Locate the cell with the specified text and output its [x, y] center coordinate. 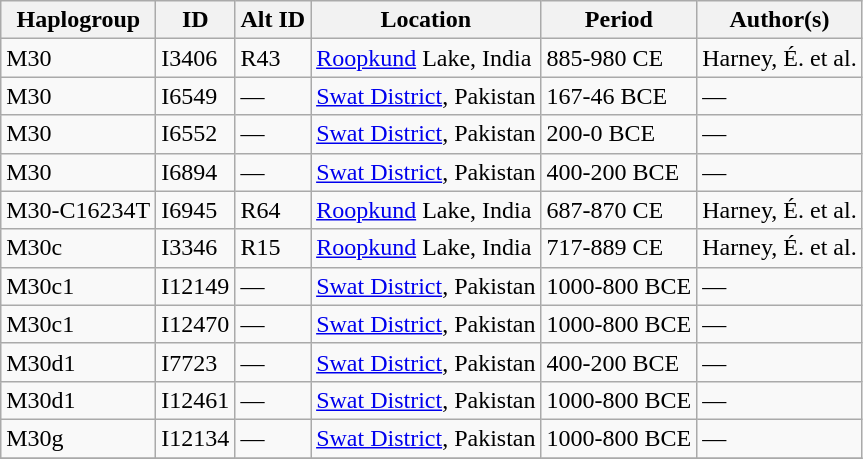
R15 [273, 248]
I12149 [196, 286]
ID [196, 20]
I12461 [196, 400]
Period [619, 20]
Location [426, 20]
M30c [78, 248]
R43 [273, 58]
I6945 [196, 210]
Alt ID [273, 20]
I12470 [196, 324]
M30-C16234T [78, 210]
I12134 [196, 438]
Haplogroup [78, 20]
885-980 CE [619, 58]
I6552 [196, 134]
717-889 CE [619, 248]
167-46 BCE [619, 96]
I6549 [196, 96]
I3346 [196, 248]
I3406 [196, 58]
I6894 [196, 172]
R64 [273, 210]
687-870 CE [619, 210]
I7723 [196, 362]
Author(s) [780, 20]
M30g [78, 438]
200-0 BCE [619, 134]
